Output the [x, y] coordinate of the center of the cell containing the given text.  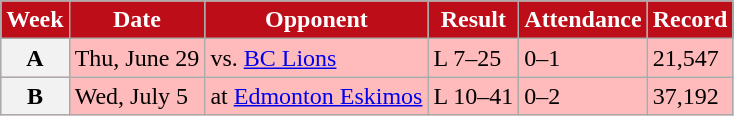
Result [474, 20]
at Edmonton Eskimos [316, 96]
L 7–25 [474, 58]
Wed, July 5 [137, 96]
0–1 [583, 58]
vs. BC Lions [316, 58]
A [35, 58]
Opponent [316, 20]
37,192 [690, 96]
Record [690, 20]
Week [35, 20]
21,547 [690, 58]
Thu, June 29 [137, 58]
Date [137, 20]
Attendance [583, 20]
0–2 [583, 96]
B [35, 96]
L 10–41 [474, 96]
